Extract the [X, Y] coordinate from the center of the cell holding the provided text.  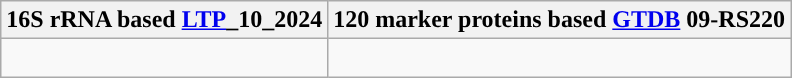
16S rRNA based LTP_10_2024 [164, 20]
120 marker proteins based GTDB 09-RS220 [560, 20]
